Capture the cell that displays the provided text and extract its (X, Y) central coordinate. 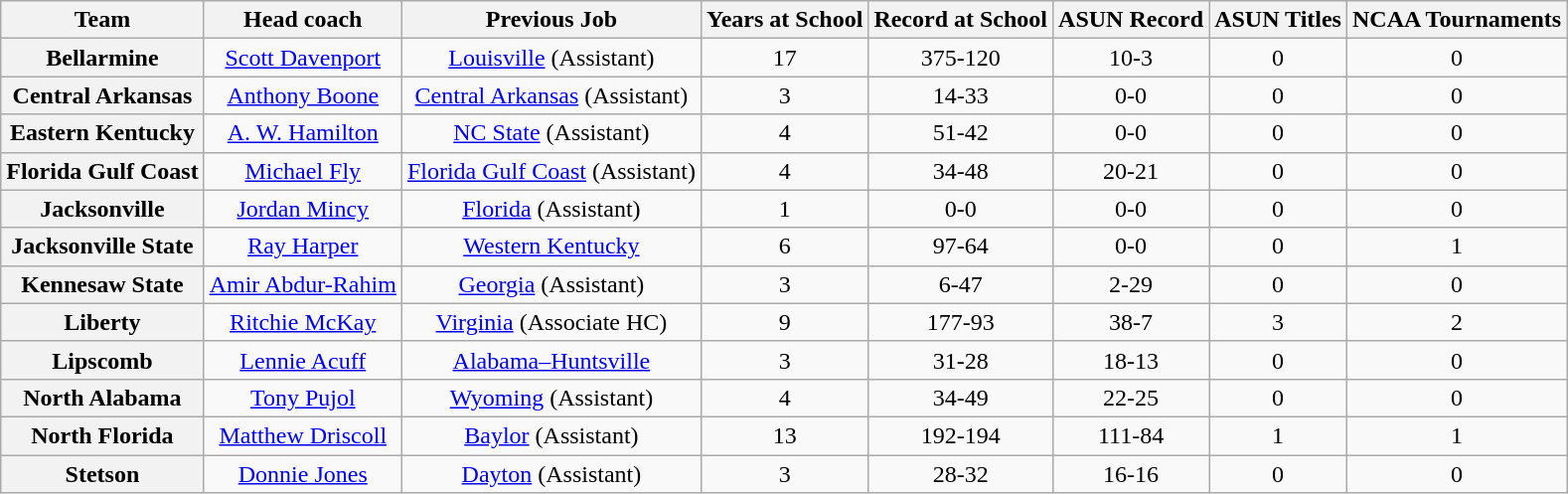
28-32 (961, 474)
Florida Gulf Coast (Assistant) (550, 171)
Wyoming (Assistant) (550, 398)
6 (784, 247)
Team (102, 20)
111-84 (1131, 435)
Stetson (102, 474)
192-194 (961, 435)
34-49 (961, 398)
2 (1457, 322)
Anthony Boone (302, 95)
Virginia (Associate HC) (550, 322)
2-29 (1131, 284)
Florida (Assistant) (550, 209)
Tony Pujol (302, 398)
NC State (Assistant) (550, 133)
Previous Job (550, 20)
38-7 (1131, 322)
Scott Davenport (302, 58)
97-64 (961, 247)
31-28 (961, 360)
34-48 (961, 171)
Jacksonville State (102, 247)
ASUN Record (1131, 20)
Matthew Driscoll (302, 435)
Louisville (Assistant) (550, 58)
Georgia (Assistant) (550, 284)
16-16 (1131, 474)
A. W. Hamilton (302, 133)
Baylor (Assistant) (550, 435)
22-25 (1131, 398)
17 (784, 58)
Ray Harper (302, 247)
20-21 (1131, 171)
Jacksonville (102, 209)
Dayton (Assistant) (550, 474)
Donnie Jones (302, 474)
Bellarmine (102, 58)
Alabama–Huntsville (550, 360)
NCAA Tournaments (1457, 20)
375-120 (961, 58)
10-3 (1131, 58)
51-42 (961, 133)
Ritchie McKay (302, 322)
Kennesaw State (102, 284)
Head coach (302, 20)
14-33 (961, 95)
Lipscomb (102, 360)
6-47 (961, 284)
13 (784, 435)
Michael Fly (302, 171)
Liberty (102, 322)
Record at School (961, 20)
North Florida (102, 435)
Jordan Mincy (302, 209)
18-13 (1131, 360)
Years at School (784, 20)
Central Arkansas (Assistant) (550, 95)
Lennie Acuff (302, 360)
Florida Gulf Coast (102, 171)
Western Kentucky (550, 247)
Central Arkansas (102, 95)
9 (784, 322)
North Alabama (102, 398)
ASUN Titles (1278, 20)
Amir Abdur-Rahim (302, 284)
Eastern Kentucky (102, 133)
177-93 (961, 322)
